Identify which cell holds the provided text, then report its (X, Y) central coordinate. 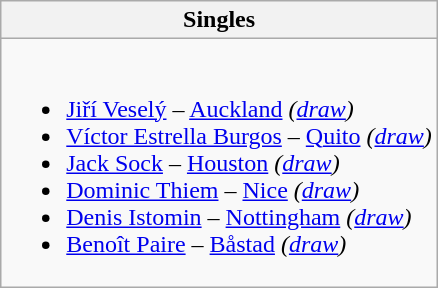
Singles (220, 20)
